For the text-containing cell, return its midpoint in (x, y) coordinate format. 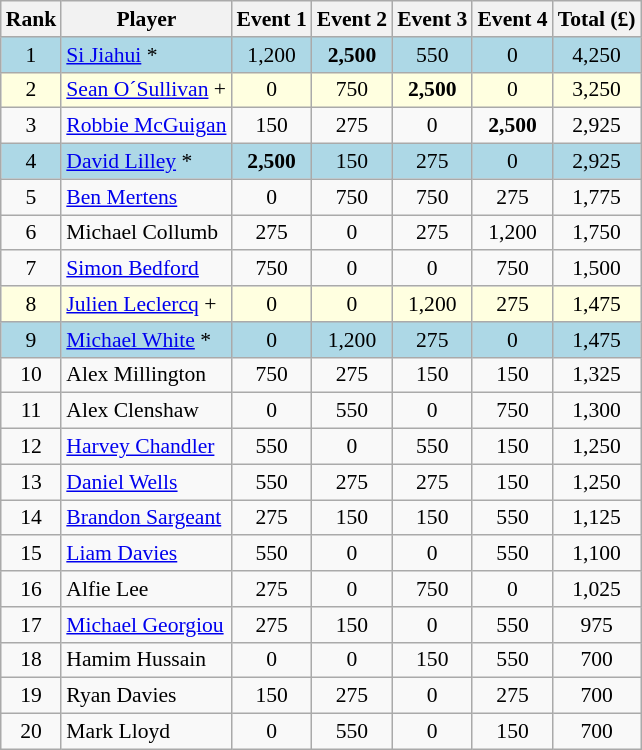
15 (32, 554)
Event 3 (432, 19)
Alfie Lee (146, 589)
Daniel Wells (146, 482)
Hamim Hussain (146, 660)
14 (32, 518)
17 (32, 625)
18 (32, 660)
David Lilley * (146, 162)
3 (32, 126)
Julien Leclercq + (146, 304)
Alex Millington (146, 375)
Liam Davies (146, 554)
Event 2 (352, 19)
19 (32, 696)
Ben Mertens (146, 197)
Player (146, 19)
5 (32, 197)
975 (597, 625)
Alex Clenshaw (146, 411)
6 (32, 233)
1,100 (597, 554)
9 (32, 340)
7 (32, 269)
Robbie McGuigan (146, 126)
12 (32, 447)
16 (32, 589)
13 (32, 482)
1,750 (597, 233)
Event 4 (512, 19)
Si Jiahui * (146, 55)
Mark Lloyd (146, 732)
Total (£) (597, 19)
1,325 (597, 375)
Brandon Sargeant (146, 518)
Simon Bedford (146, 269)
Ryan Davies (146, 696)
1 (32, 55)
Michael Georgiou (146, 625)
3,250 (597, 90)
1,025 (597, 589)
1,125 (597, 518)
Event 1 (271, 19)
Rank (32, 19)
Michael Collumb (146, 233)
4 (32, 162)
Michael White * (146, 340)
11 (32, 411)
1,775 (597, 197)
8 (32, 304)
Sean O´Sullivan + (146, 90)
10 (32, 375)
2 (32, 90)
Harvey Chandler (146, 447)
20 (32, 732)
1,300 (597, 411)
4,250 (597, 55)
1,500 (597, 269)
